Determine the [x, y] coordinate at the center of the cell enclosing the given text.  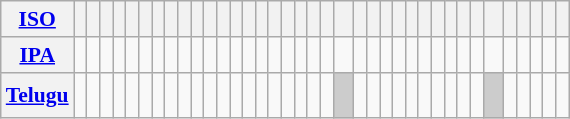
ISO [38, 19]
Telugu [38, 95]
IPA [38, 55]
